Scan for the cell matching the given text and deliver its [X, Y] coordinate at center. 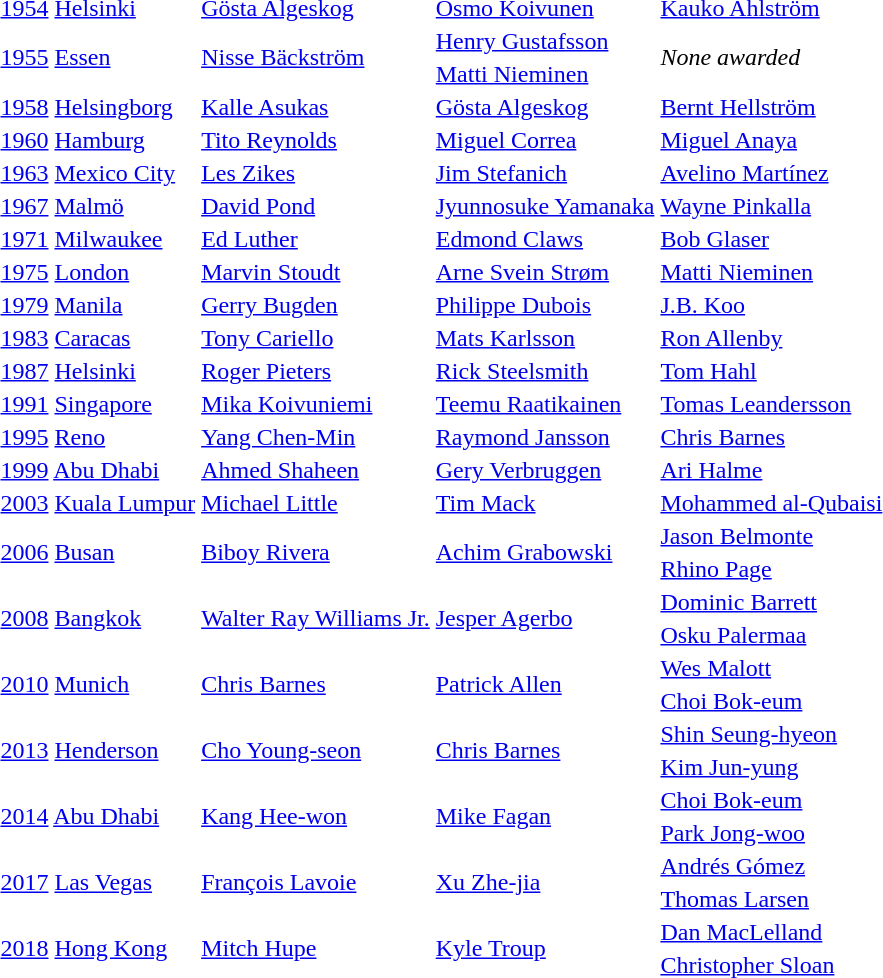
Les Zikes [316, 173]
Michael Little [316, 503]
Teemu Raatikainen [545, 404]
Mika Koivuniemi [316, 404]
Jyunnosuke Yamanaka [545, 206]
Patrick Allen [545, 684]
Miguel Correa [545, 140]
Raymond Jansson [545, 437]
Mats Karlsson [545, 338]
Yang Chen-Min [316, 437]
Gerry Bugden [316, 305]
Ed Luther [316, 239]
Jim Stefanich [545, 173]
Tim Mack [545, 503]
Tony Cariello [316, 338]
Tito Reynolds [316, 140]
Achim Grabowski [545, 552]
David Pond [316, 206]
Philippe Dubois [545, 305]
Xu Zhe-jia [545, 882]
Arne Svein Strøm [545, 272]
Nisse Bäckström [316, 58]
Gösta Algeskog [545, 107]
Marvin Stoudt [316, 272]
Ahmed Shaheen [316, 470]
Walter Ray Williams Jr. [316, 618]
Cho Young-seon [316, 750]
Mike Fagan [545, 816]
Kalle Asukas [316, 107]
Biboy Rivera [316, 552]
Roger Pieters [316, 371]
Jesper Agerbo [545, 618]
Rick Steelsmith [545, 371]
François Lavoie [316, 882]
Kang Hee-won [316, 816]
Edmond Claws [545, 239]
Matti Nieminen [545, 74]
Henry Gustafsson [545, 41]
Gery Verbruggen [545, 470]
